Return (X, Y) of the center of cell containing provided text 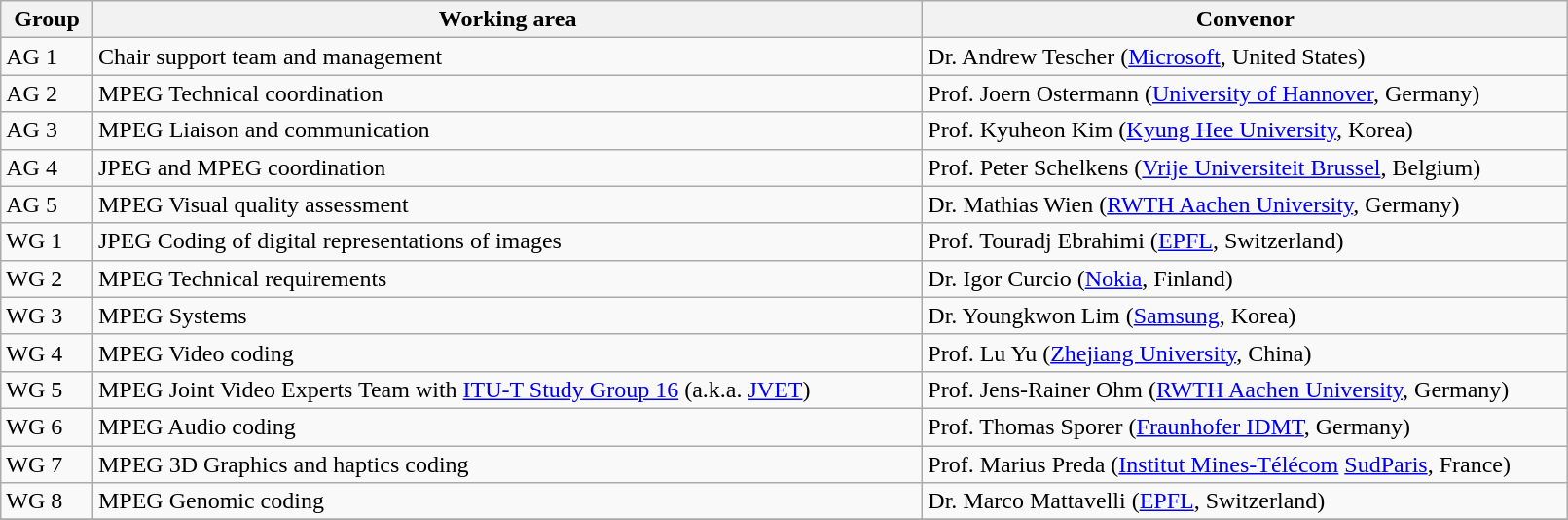
Convenor (1246, 19)
WG 1 (47, 241)
MPEG Genomic coding (507, 501)
MPEG Video coding (507, 353)
AG 4 (47, 167)
MPEG Visual quality assessment (507, 204)
MPEG Joint Video Experts Team with ITU-T Study Group 16 (a.k.a. JVET) (507, 390)
JPEG and MPEG coordination (507, 167)
Chair support team and management (507, 56)
MPEG Technical requirements (507, 279)
AG 2 (47, 93)
WG 7 (47, 464)
MPEG Technical coordination (507, 93)
Dr. Marco Mattavelli (EPFL, Switzerland) (1246, 501)
WG 5 (47, 390)
Dr. Youngkwon Lim (Samsung, Korea) (1246, 316)
JPEG Coding of digital representations of images (507, 241)
Prof. Peter Schelkens (Vrije Universiteit Brussel, Belgium) (1246, 167)
Dr. Mathias Wien (RWTH Aachen University, Germany) (1246, 204)
WG 2 (47, 279)
Prof. Kyuheon Kim (Kyung Hee University, Korea) (1246, 130)
Prof. Thomas Sporer (Fraunhofer IDMT, Germany) (1246, 427)
Dr. Andrew Tescher (Microsoft, United States) (1246, 56)
MPEG Audio coding (507, 427)
Prof. Touradj Ebrahimi (EPFL, Switzerland) (1246, 241)
MPEG Liaison and communication (507, 130)
AG 5 (47, 204)
AG 1 (47, 56)
WG 4 (47, 353)
WG 8 (47, 501)
AG 3 (47, 130)
Prof. Jens-Rainer Ohm (RWTH Aachen University, Germany) (1246, 390)
Prof. Joern Ostermann (University of Hannover, Germany) (1246, 93)
Working area (507, 19)
MPEG 3D Graphics and haptics coding (507, 464)
WG 3 (47, 316)
Prof. Lu Yu (Zhejiang University, China) (1246, 353)
Dr. Igor Curcio (Nokia, Finland) (1246, 279)
WG 6 (47, 427)
MPEG Systems (507, 316)
Prof. Marius Preda (Institut Mines-Télécom SudParis, France) (1246, 464)
Group (47, 19)
